Pinpoint the cell where the given text exists, returning its (x, y) midpoint coordinate. 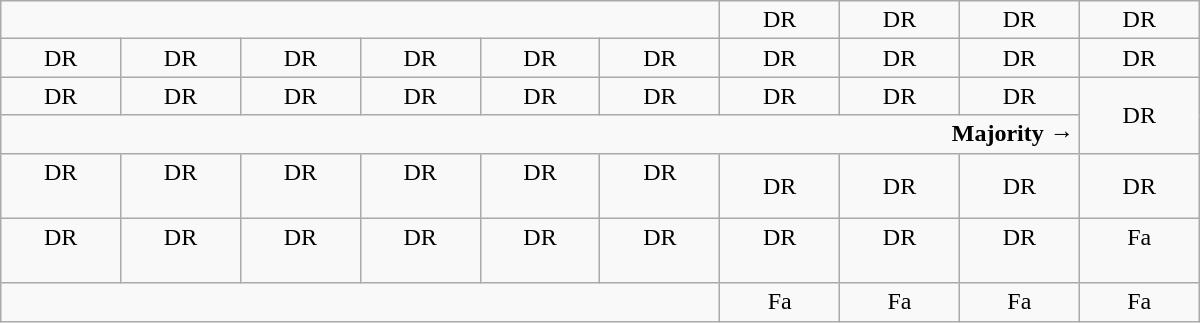
Majority → (540, 134)
